Return [x, y] of the center of cell containing provided text 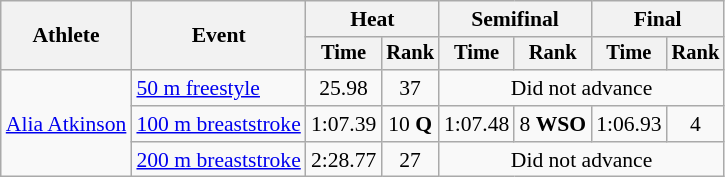
Heat [372, 19]
Did not advance [582, 88]
Athlete [66, 36]
37 [410, 88]
10 Q [410, 124]
50 m freestyle [218, 88]
4 [696, 124]
8 WSO [552, 124]
1:07.39 [344, 124]
Final [658, 19]
1:07.48 [476, 124]
Semifinal [515, 19]
Alia Atkinson [66, 124]
1:06.93 [628, 124]
100 m breaststroke [218, 124]
25.98 [344, 88]
Event [218, 36]
